Capture the cell that displays the provided text and extract its [x, y] central coordinate. 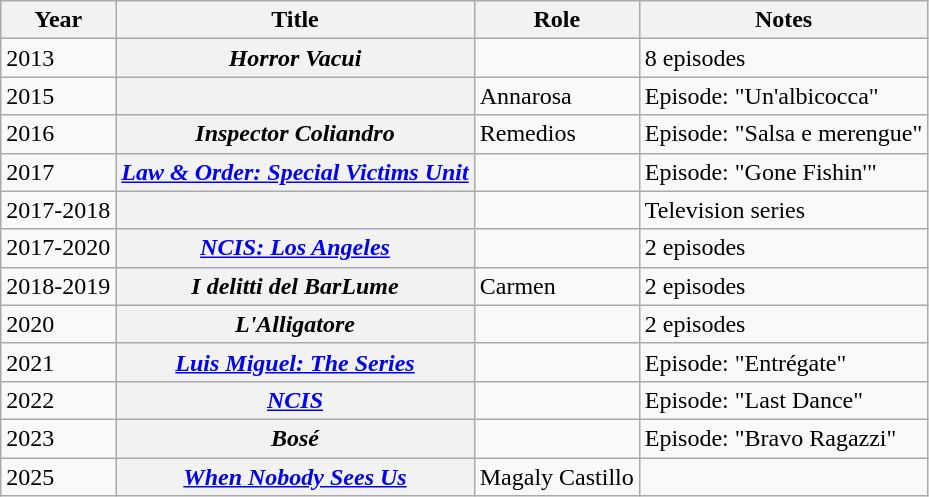
2017-2018 [58, 210]
Episode: "Un'albicocca" [784, 96]
Title [295, 20]
2025 [58, 477]
2021 [58, 362]
2016 [58, 134]
Horror Vacui [295, 58]
2017-2020 [58, 248]
2017 [58, 172]
Episode: "Gone Fishin'" [784, 172]
Episode: "Bravo Ragazzi" [784, 438]
L'Alligatore [295, 324]
Notes [784, 20]
Bosé [295, 438]
2018-2019 [58, 286]
Television series [784, 210]
Remedios [556, 134]
I delitti del BarLume [295, 286]
Episode: "Entrégate" [784, 362]
Role [556, 20]
Inspector Coliandro [295, 134]
Episode: "Last Dance" [784, 400]
NCIS: Los Angeles [295, 248]
NCIS [295, 400]
2020 [58, 324]
Episode: "Salsa e merengue" [784, 134]
2013 [58, 58]
Magaly Castillo [556, 477]
2022 [58, 400]
Year [58, 20]
Law & Order: Special Victims Unit [295, 172]
Annarosa [556, 96]
Luis Miguel: The Series [295, 362]
When Nobody Sees Us [295, 477]
8 episodes [784, 58]
2015 [58, 96]
Carmen [556, 286]
2023 [58, 438]
